Return the [x, y] coordinate for the center point of the cell that contains the specified text.  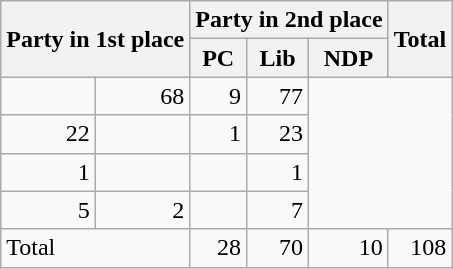
Lib [278, 58]
28 [218, 248]
2 [142, 210]
108 [420, 248]
NDP [349, 58]
9 [218, 96]
5 [48, 210]
Party in 2nd place [289, 20]
68 [142, 96]
7 [278, 210]
10 [349, 248]
22 [48, 134]
70 [278, 248]
77 [278, 96]
PC [218, 58]
Party in 1st place [96, 39]
23 [278, 134]
